Identify which cell holds the provided text, then report its [x, y] central coordinate. 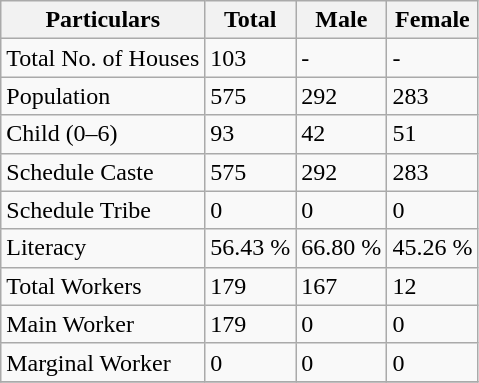
Total Workers [103, 286]
51 [432, 134]
42 [342, 134]
Male [342, 20]
93 [250, 134]
Main Worker [103, 324]
167 [342, 286]
12 [432, 286]
Child (0–6) [103, 134]
Female [432, 20]
Schedule Tribe [103, 210]
Total [250, 20]
Marginal Worker [103, 362]
Total No. of Houses [103, 58]
45.26 % [432, 248]
56.43 % [250, 248]
66.80 % [342, 248]
Population [103, 96]
103 [250, 58]
Schedule Caste [103, 172]
Literacy [103, 248]
Particulars [103, 20]
